Scan for the cell matching the given text and deliver its (x, y) coordinate at center. 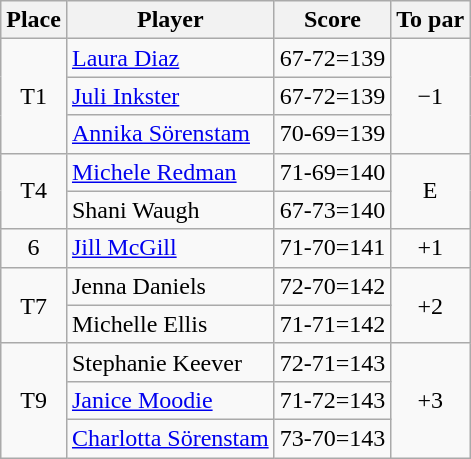
71-70=141 (332, 248)
73-70=143 (332, 438)
72-71=143 (332, 362)
+1 (430, 248)
To par (430, 20)
67-73=140 (332, 210)
71-69=140 (332, 172)
71-72=143 (332, 400)
Laura Diaz (170, 58)
T9 (34, 400)
6 (34, 248)
+2 (430, 305)
Score (332, 20)
70-69=139 (332, 134)
Michelle Ellis (170, 324)
Jenna Daniels (170, 286)
Janice Moodie (170, 400)
Stephanie Keever (170, 362)
Player (170, 20)
71-71=142 (332, 324)
Shani Waugh (170, 210)
Annika Sörenstam (170, 134)
E (430, 191)
−1 (430, 96)
72-70=142 (332, 286)
T7 (34, 305)
Charlotta Sörenstam (170, 438)
T1 (34, 96)
T4 (34, 191)
Jill McGill (170, 248)
+3 (430, 400)
Michele Redman (170, 172)
Juli Inkster (170, 96)
Place (34, 20)
